Scan for the cell matching the given text and deliver its (x, y) coordinate at center. 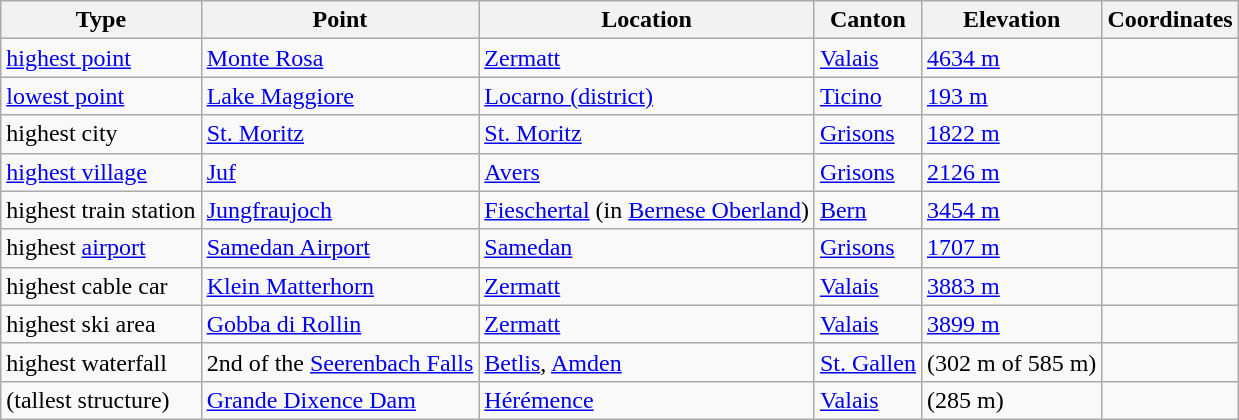
lowest point (101, 96)
highest cable car (101, 286)
highest ski area (101, 324)
Fieschertal (in Bernese Oberland) (647, 210)
Point (340, 20)
highest point (101, 58)
1822 m (1011, 134)
Grande Dixence Dam (340, 400)
(285 m) (1011, 400)
highest airport (101, 248)
Samedan (647, 248)
Samedan Airport (340, 248)
highest village (101, 172)
Betlis, Amden (647, 362)
2nd of the Seerenbach Falls (340, 362)
Locarno (district) (647, 96)
Location (647, 20)
193 m (1011, 96)
Elevation (1011, 20)
3454 m (1011, 210)
2126 m (1011, 172)
St. Gallen (868, 362)
Coordinates (1170, 20)
highest city (101, 134)
Type (101, 20)
Juf (340, 172)
highest train station (101, 210)
Canton (868, 20)
3883 m (1011, 286)
Monte Rosa (340, 58)
Ticino (868, 96)
Gobba di Rollin (340, 324)
4634 m (1011, 58)
Klein Matterhorn (340, 286)
Bern (868, 210)
3899 m (1011, 324)
1707 m (1011, 248)
(302 m of 585 m) (1011, 362)
(tallest structure) (101, 400)
Jungfraujoch (340, 210)
highest waterfall (101, 362)
Lake Maggiore (340, 96)
Avers (647, 172)
Hérémence (647, 400)
